Provide the (x, y) coordinate of the cell's center where the given text is located.  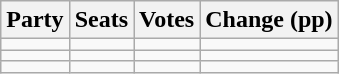
Change (pp) (269, 20)
Seats (101, 20)
Party (35, 20)
Votes (167, 20)
